Locate the cell with the specified text and output its (x, y) center coordinate. 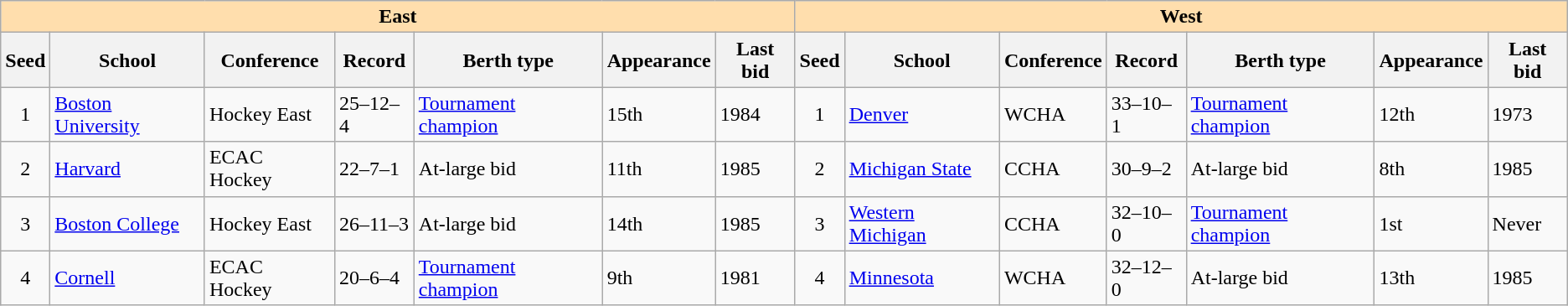
Boston College (127, 223)
33–10–1 (1146, 114)
Harvard (127, 169)
32–10–0 (1146, 223)
11th (658, 169)
22–7–1 (374, 169)
32–12–0 (1146, 278)
1973 (1528, 114)
12th (1431, 114)
15th (658, 114)
25–12–4 (374, 114)
20–6–4 (374, 278)
Minnesota (921, 278)
13th (1431, 278)
1981 (756, 278)
West (1181, 17)
Michigan State (921, 169)
9th (658, 278)
Never (1528, 223)
1st (1431, 223)
26–11–3 (374, 223)
14th (658, 223)
Cornell (127, 278)
East (398, 17)
1984 (756, 114)
Western Michigan (921, 223)
Denver (921, 114)
8th (1431, 169)
30–9–2 (1146, 169)
Boston University (127, 114)
